Identify which cell holds the provided text, then report its (x, y) central coordinate. 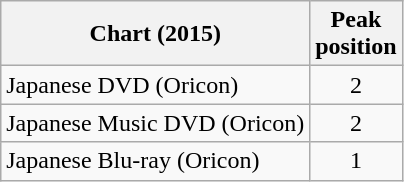
Peakposition (356, 34)
Chart (2015) (156, 34)
Japanese DVD (Oricon) (156, 85)
Japanese Music DVD (Oricon) (156, 123)
1 (356, 161)
Japanese Blu-ray (Oricon) (156, 161)
